Capture the cell that displays the provided text and extract its (X, Y) central coordinate. 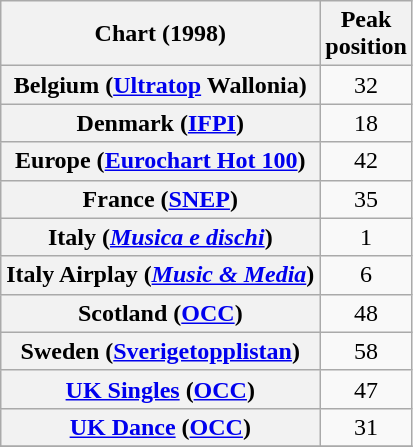
Chart (1998) (160, 34)
18 (366, 123)
Scotland (OCC) (160, 313)
Sweden (Sverigetopplistan) (160, 351)
32 (366, 85)
Denmark (IFPI) (160, 123)
France (SNEP) (160, 199)
47 (366, 389)
Italy Airplay (Music & Media) (160, 275)
35 (366, 199)
58 (366, 351)
UK Dance (OCC) (160, 427)
1 (366, 237)
6 (366, 275)
Belgium (Ultratop Wallonia) (160, 85)
UK Singles (OCC) (160, 389)
Italy (Musica e dischi) (160, 237)
Europe (Eurochart Hot 100) (160, 161)
31 (366, 427)
48 (366, 313)
Peakposition (366, 34)
42 (366, 161)
